Identify which cell holds the provided text, then report its [X, Y] central coordinate. 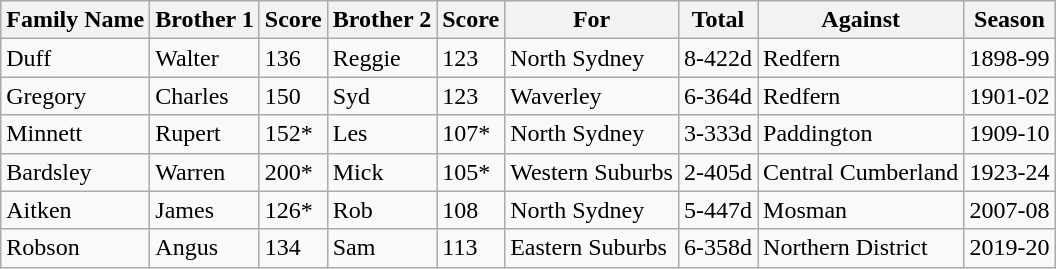
1923-24 [1010, 172]
Warren [205, 172]
108 [471, 210]
Walter [205, 58]
1901-02 [1010, 96]
134 [293, 248]
Waverley [592, 96]
3-333d [718, 134]
200* [293, 172]
152* [293, 134]
6-358d [718, 248]
Northern District [861, 248]
Les [382, 134]
Brother 1 [205, 20]
Sam [382, 248]
Reggie [382, 58]
107* [471, 134]
Rob [382, 210]
Against [861, 20]
1909-10 [1010, 134]
150 [293, 96]
Mick [382, 172]
2019-20 [1010, 248]
Total [718, 20]
113 [471, 248]
Western Suburbs [592, 172]
Gregory [76, 96]
8-422d [718, 58]
Rupert [205, 134]
Mosman [861, 210]
James [205, 210]
Bardsley [76, 172]
2-405d [718, 172]
2007-08 [1010, 210]
Brother 2 [382, 20]
105* [471, 172]
Charles [205, 96]
1898-99 [1010, 58]
126* [293, 210]
Eastern Suburbs [592, 248]
Central Cumberland [861, 172]
Syd [382, 96]
Minnett [76, 134]
5-447d [718, 210]
Aitken [76, 210]
Duff [76, 58]
Season [1010, 20]
6-364d [718, 96]
Paddington [861, 134]
Angus [205, 248]
For [592, 20]
136 [293, 58]
Family Name [76, 20]
Robson [76, 248]
